Capture the cell that displays the provided text and extract its [X, Y] central coordinate. 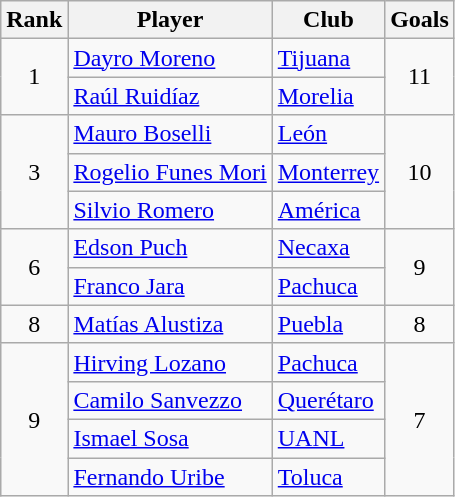
Mauro Boselli [170, 134]
Silvio Romero [170, 210]
Player [170, 20]
Monterrey [328, 172]
América [328, 210]
Dayro Moreno [170, 58]
Camilo Sanvezzo [170, 400]
Necaxa [328, 248]
Puebla [328, 324]
Raúl Ruidíaz [170, 96]
1 [34, 77]
Edson Puch [170, 248]
Franco Jara [170, 286]
UANL [328, 438]
León [328, 134]
Rogelio Funes Mori [170, 172]
10 [420, 172]
7 [420, 419]
Matías Alustiza [170, 324]
Querétaro [328, 400]
Tijuana [328, 58]
11 [420, 77]
Goals [420, 20]
Ismael Sosa [170, 438]
Club [328, 20]
Hirving Lozano [170, 362]
Rank [34, 20]
6 [34, 267]
3 [34, 172]
Fernando Uribe [170, 477]
Toluca [328, 477]
Morelia [328, 96]
